Return [x, y] of the center of cell containing provided text 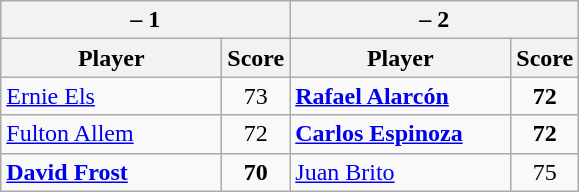
75 [545, 172]
– 2 [434, 20]
Rafael Alarcón [400, 96]
Carlos Espinoza [400, 134]
David Frost [112, 172]
– 1 [146, 20]
73 [256, 96]
Fulton Allem [112, 134]
Juan Brito [400, 172]
70 [256, 172]
Ernie Els [112, 96]
